Detect which cell encompasses the target text, then output its (X, Y) center coordinate. 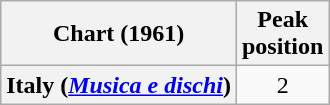
Chart (1961) (119, 34)
Peakposition (282, 34)
Italy (Musica e dischi) (119, 85)
2 (282, 85)
